Determine the [X, Y] coordinate at the center of the cell enclosing the given text.  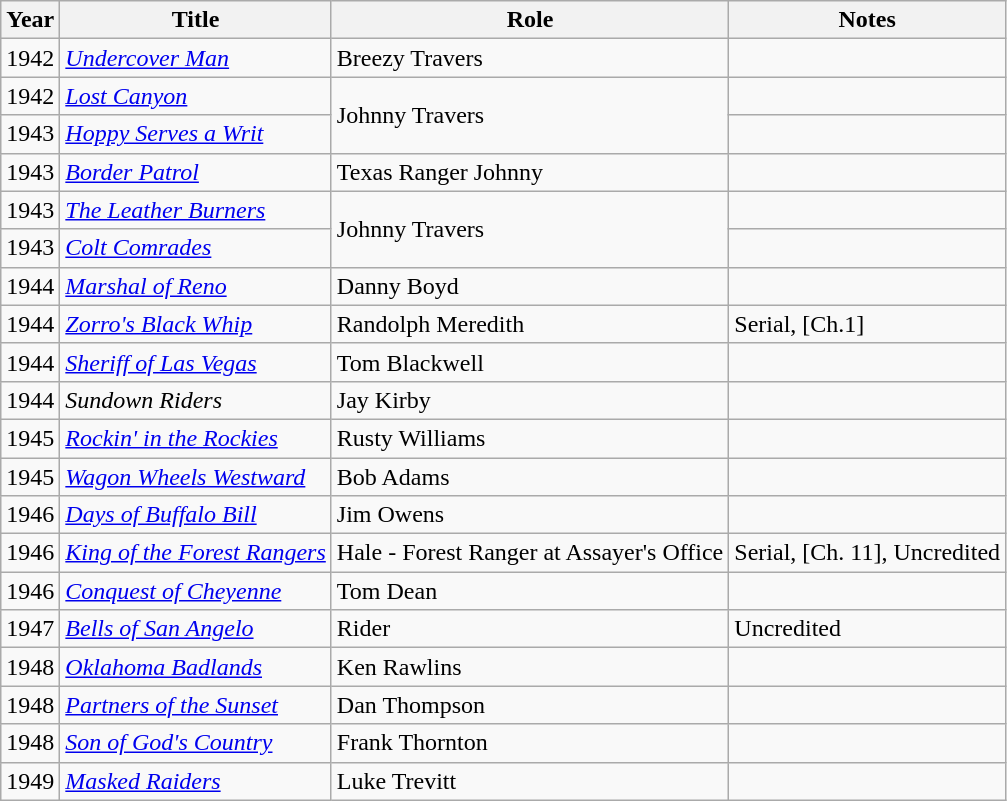
Colt Comrades [196, 248]
Texas Ranger Johnny [530, 172]
Dan Thompson [530, 705]
Jim Owens [530, 515]
Sundown Riders [196, 400]
Conquest of Cheyenne [196, 591]
Hoppy Serves a Writ [196, 134]
Title [196, 20]
Notes [868, 20]
Undercover Man [196, 58]
Sheriff of Las Vegas [196, 362]
King of the Forest Rangers [196, 553]
Oklahoma Badlands [196, 667]
The Leather Burners [196, 210]
Masked Raiders [196, 781]
Rusty Williams [530, 438]
Serial, [Ch.1] [868, 324]
Marshal of Reno [196, 286]
Days of Buffalo Bill [196, 515]
Hale - Forest Ranger at Assayer's Office [530, 553]
Danny Boyd [530, 286]
Bob Adams [530, 477]
Frank Thornton [530, 743]
Uncredited [868, 629]
Rider [530, 629]
Partners of the Sunset [196, 705]
Lost Canyon [196, 96]
Son of God's Country [196, 743]
1949 [30, 781]
Randolph Meredith [530, 324]
Zorro's Black Whip [196, 324]
Ken Rawlins [530, 667]
Tom Blackwell [530, 362]
1947 [30, 629]
Role [530, 20]
Wagon Wheels Westward [196, 477]
Luke Trevitt [530, 781]
Jay Kirby [530, 400]
Serial, [Ch. 11], Uncredited [868, 553]
Tom Dean [530, 591]
Bells of San Angelo [196, 629]
Breezy Travers [530, 58]
Rockin' in the Rockies [196, 438]
Year [30, 20]
Border Patrol [196, 172]
